Locate the cell with the specified text and output its [x, y] center coordinate. 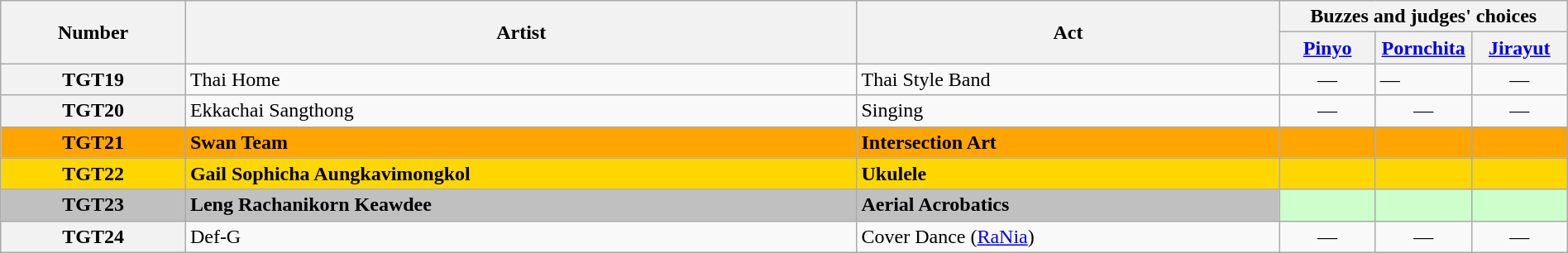
Artist [521, 32]
Aerial Acrobatics [1068, 205]
Act [1068, 32]
Swan Team [521, 142]
Number [93, 32]
Intersection Art [1068, 142]
Pornchita [1423, 48]
TGT24 [93, 236]
TGT22 [93, 174]
TGT20 [93, 111]
TGT23 [93, 205]
Jirayut [1519, 48]
TGT21 [93, 142]
Cover Dance (RaNia) [1068, 236]
Thai Style Band [1068, 79]
Thai Home [521, 79]
Leng Rachanikorn Keawdee [521, 205]
TGT19 [93, 79]
Ekkachai Sangthong [521, 111]
Ukulele [1068, 174]
Pinyo [1327, 48]
Singing [1068, 111]
Def-G [521, 236]
Buzzes and judges' choices [1423, 17]
Gail Sophicha Aungkavimongkol [521, 174]
